Return the [X, Y] coordinate for the center point of the cell that contains the specified text.  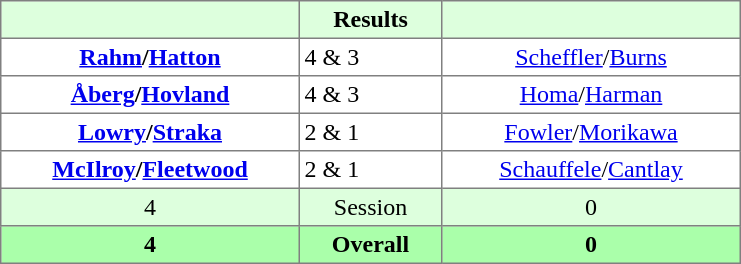
Lowry/Straka [150, 132]
Results [370, 20]
McIlroy/Fleetwood [150, 170]
Homa/Harman [591, 95]
Scheffler/Burns [591, 57]
Schauffele/Cantlay [591, 170]
Session [370, 207]
Rahm/Hatton [150, 57]
Fowler/Morikawa [591, 132]
Overall [370, 245]
Åberg/Hovland [150, 95]
